Capture the cell that displays the provided text and extract its [x, y] central coordinate. 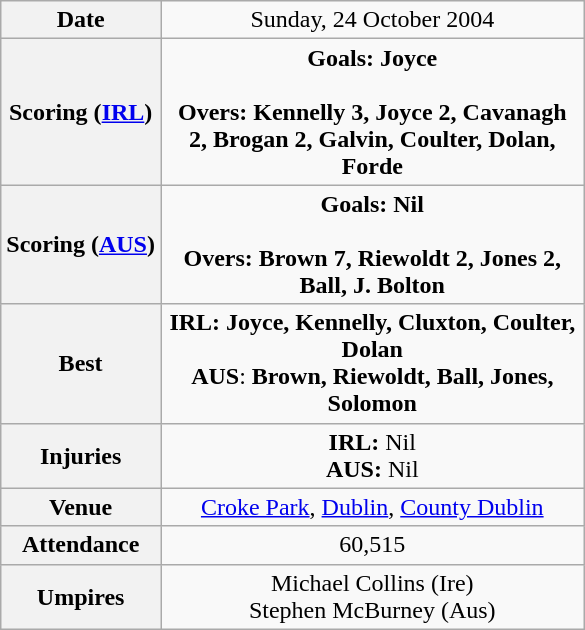
Sunday, 24 October 2004 [372, 20]
Michael Collins (Ire) Stephen McBurney (Aus) [372, 596]
Injuries [81, 456]
Umpires [81, 596]
Scoring (IRL) [81, 112]
Date [81, 20]
Attendance [81, 545]
Scoring (AUS) [81, 244]
Venue [81, 507]
IRL: Nil AUS: Nil [372, 456]
Best [81, 364]
Goals: Joyce Overs: Kennelly 3, Joyce 2, Cavanagh 2, Brogan 2, Galvin, Coulter, Dolan, Forde [372, 112]
IRL: Joyce, Kennelly, Cluxton, Coulter, Dolan AUS: Brown, Riewoldt, Ball, Jones, Solomon [372, 364]
Goals: NilOvers: Brown 7, Riewoldt 2, Jones 2, Ball, J. Bolton [372, 244]
60,515 [372, 545]
Croke Park, Dublin, County Dublin [372, 507]
